Pinpoint the cell where the given text exists, returning its [X, Y] midpoint coordinate. 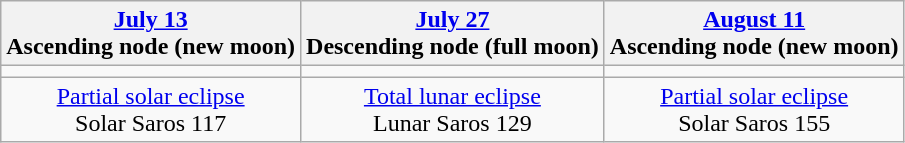
July 27Descending node (full moon) [453, 34]
July 13Ascending node (new moon) [151, 34]
August 11Ascending node (new moon) [754, 34]
Partial solar eclipseSolar Saros 155 [754, 110]
Partial solar eclipseSolar Saros 117 [151, 110]
Total lunar eclipseLunar Saros 129 [453, 110]
